Identify which cell holds the provided text, then report its (x, y) central coordinate. 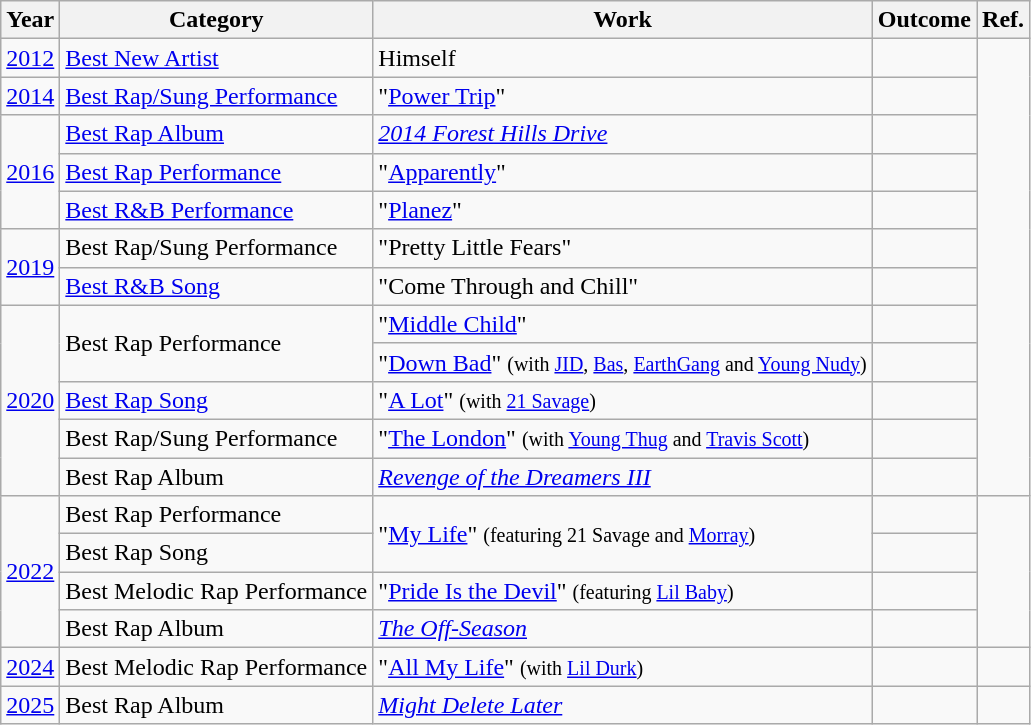
Year (30, 20)
2012 (30, 58)
2025 (30, 705)
Best New Artist (216, 58)
"Pride Is the Devil" (featuring Lil Baby) (622, 591)
Revenge of the Dreamers III (622, 477)
2014 Forest Hills Drive (622, 134)
Might Delete Later (622, 705)
"Down Bad" (with JID, Bas, EarthGang and Young Nudy) (622, 362)
The Off-Season (622, 629)
Category (216, 20)
2022 (30, 572)
"My Life" (featuring 21 Savage and Morray) (622, 534)
2024 (30, 667)
Outcome (924, 20)
"Power Trip" (622, 96)
"Planez" (622, 210)
Best R&B Song (216, 286)
Work (622, 20)
Ref. (1004, 20)
"Apparently" (622, 172)
2020 (30, 400)
2014 (30, 96)
"Come Through and Chill" (622, 286)
"A Lot" (with 21 Savage) (622, 400)
2019 (30, 267)
"All My Life" (with Lil Durk) (622, 667)
Himself (622, 58)
2016 (30, 172)
"The London" (with Young Thug and Travis Scott) (622, 438)
Best R&B Performance (216, 210)
"Pretty Little Fears" (622, 248)
"Middle Child" (622, 324)
